Detect which cell encompasses the target text, then output its [X, Y] center coordinate. 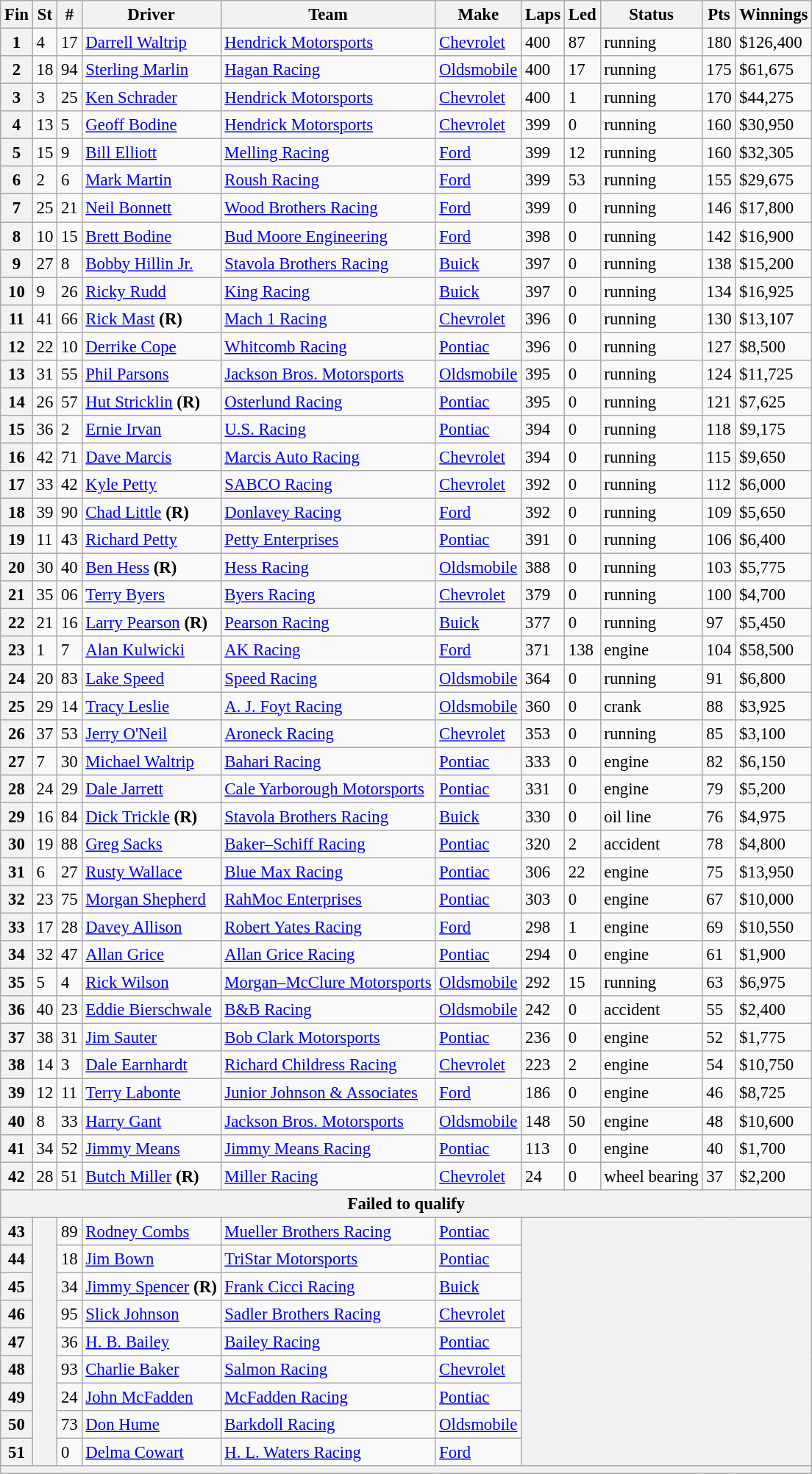
$17,800 [774, 208]
$5,200 [774, 789]
Melling Racing [328, 153]
170 [719, 98]
67 [719, 900]
Donlavey Racing [328, 513]
Michael Waltrip [152, 761]
Eddie Bierschwale [152, 1010]
118 [719, 430]
Slick Johnson [152, 1314]
97 [719, 623]
$1,900 [774, 955]
320 [543, 844]
Jim Bown [152, 1259]
Hagan Racing [328, 70]
$3,100 [774, 733]
78 [719, 844]
Laps [543, 15]
$7,625 [774, 402]
$6,150 [774, 761]
66 [69, 318]
104 [719, 651]
oil line [652, 816]
379 [543, 595]
Led [583, 15]
Brett Bodine [152, 236]
B&B Racing [328, 1010]
$5,650 [774, 513]
57 [69, 402]
49 [17, 1398]
wheel bearing [652, 1176]
Darrell Waltrip [152, 43]
Jimmy Spencer (R) [152, 1286]
$6,400 [774, 540]
Jimmy Means [152, 1148]
# [69, 15]
$11,725 [774, 374]
Rodney Combs [152, 1231]
$5,450 [774, 623]
306 [543, 872]
Richard Petty [152, 540]
Sadler Brothers Racing [328, 1314]
71 [69, 457]
Lake Speed [152, 678]
$30,950 [774, 125]
Jim Sauter [152, 1038]
Wood Brothers Racing [328, 208]
391 [543, 540]
H. B. Bailey [152, 1342]
90 [69, 513]
186 [543, 1093]
331 [543, 789]
76 [719, 816]
Don Hume [152, 1425]
Dale Jarrett [152, 789]
294 [543, 955]
Jerry O'Neil [152, 733]
AK Racing [328, 651]
115 [719, 457]
333 [543, 761]
$1,700 [774, 1148]
Tracy Leslie [152, 706]
Petty Enterprises [328, 540]
100 [719, 595]
45 [17, 1286]
360 [543, 706]
Allan Grice Racing [328, 955]
Aroneck Racing [328, 733]
398 [543, 236]
377 [543, 623]
Junior Johnson & Associates [328, 1093]
$44,275 [774, 98]
388 [543, 568]
Ken Schrader [152, 98]
U.S. Racing [328, 430]
223 [543, 1066]
85 [719, 733]
180 [719, 43]
Larry Pearson (R) [152, 623]
Rusty Wallace [152, 872]
$4,975 [774, 816]
$58,500 [774, 651]
H. L. Waters Racing [328, 1453]
Status [652, 15]
Ricky Rudd [152, 291]
TriStar Motorsports [328, 1259]
93 [69, 1370]
Kyle Petty [152, 485]
$9,650 [774, 457]
$3,925 [774, 706]
SABCO Racing [328, 485]
$32,305 [774, 153]
Morgan–McClure Motorsports [328, 983]
Whitcomb Racing [328, 346]
Speed Racing [328, 678]
103 [719, 568]
353 [543, 733]
84 [69, 816]
Bobby Hillin Jr. [152, 263]
Delma Cowart [152, 1453]
$2,400 [774, 1010]
Mach 1 Racing [328, 318]
Bill Elliott [152, 153]
91 [719, 678]
Chad Little (R) [152, 513]
54 [719, 1066]
Fin [17, 15]
crank [652, 706]
79 [719, 789]
Terry Labonte [152, 1093]
Jimmy Means Racing [328, 1148]
134 [719, 291]
112 [719, 485]
69 [719, 928]
Neil Bonnett [152, 208]
Make [478, 15]
$13,107 [774, 318]
$9,175 [774, 430]
Butch Miller (R) [152, 1176]
$29,675 [774, 180]
Bailey Racing [328, 1342]
06 [69, 595]
89 [69, 1231]
298 [543, 928]
242 [543, 1010]
109 [719, 513]
121 [719, 402]
303 [543, 900]
$6,000 [774, 485]
146 [719, 208]
Byers Racing [328, 595]
Alan Kulwicki [152, 651]
Richard Childress Racing [328, 1066]
73 [69, 1425]
148 [543, 1121]
Osterlund Racing [328, 402]
113 [543, 1148]
82 [719, 761]
Driver [152, 15]
$10,750 [774, 1066]
Salmon Racing [328, 1370]
$6,800 [774, 678]
King Racing [328, 291]
Failed to qualify [406, 1203]
$15,200 [774, 263]
Bob Clark Motorsports [328, 1038]
$16,900 [774, 236]
155 [719, 180]
Geoff Bodine [152, 125]
Rick Mast (R) [152, 318]
106 [719, 540]
$2,200 [774, 1176]
RahMoc Enterprises [328, 900]
124 [719, 374]
Pearson Racing [328, 623]
Phil Parsons [152, 374]
44 [17, 1259]
94 [69, 70]
Rick Wilson [152, 983]
Marcis Auto Racing [328, 457]
Miller Racing [328, 1176]
Hut Stricklin (R) [152, 402]
Roush Racing [328, 180]
61 [719, 955]
Derrike Cope [152, 346]
$16,925 [774, 291]
364 [543, 678]
236 [543, 1038]
Bud Moore Engineering [328, 236]
Harry Gant [152, 1121]
Greg Sacks [152, 844]
Blue Max Racing [328, 872]
Winnings [774, 15]
$1,775 [774, 1038]
Ernie Irvan [152, 430]
McFadden Racing [328, 1398]
Mueller Brothers Racing [328, 1231]
Robert Yates Racing [328, 928]
Sterling Marlin [152, 70]
$4,800 [774, 844]
Bahari Racing [328, 761]
$10,000 [774, 900]
$10,550 [774, 928]
John McFadden [152, 1398]
$6,975 [774, 983]
$5,775 [774, 568]
Mark Martin [152, 180]
Allan Grice [152, 955]
Baker–Schiff Racing [328, 844]
Dave Marcis [152, 457]
63 [719, 983]
$126,400 [774, 43]
$8,500 [774, 346]
127 [719, 346]
Charlie Baker [152, 1370]
$13,950 [774, 872]
Terry Byers [152, 595]
Hess Racing [328, 568]
Cale Yarborough Motorsports [328, 789]
Frank Cicci Racing [328, 1286]
175 [719, 70]
130 [719, 318]
$4,700 [774, 595]
$10,600 [774, 1121]
87 [583, 43]
Team [328, 15]
Dale Earnhardt [152, 1066]
371 [543, 651]
Pts [719, 15]
83 [69, 678]
A. J. Foyt Racing [328, 706]
St [44, 15]
Dick Trickle (R) [152, 816]
$61,675 [774, 70]
Ben Hess (R) [152, 568]
Davey Allison [152, 928]
$8,725 [774, 1093]
Barkdoll Racing [328, 1425]
142 [719, 236]
Morgan Shepherd [152, 900]
95 [69, 1314]
292 [543, 983]
330 [543, 816]
